Search for the cell housing the specified text and yield its (x, y) center coordinate. 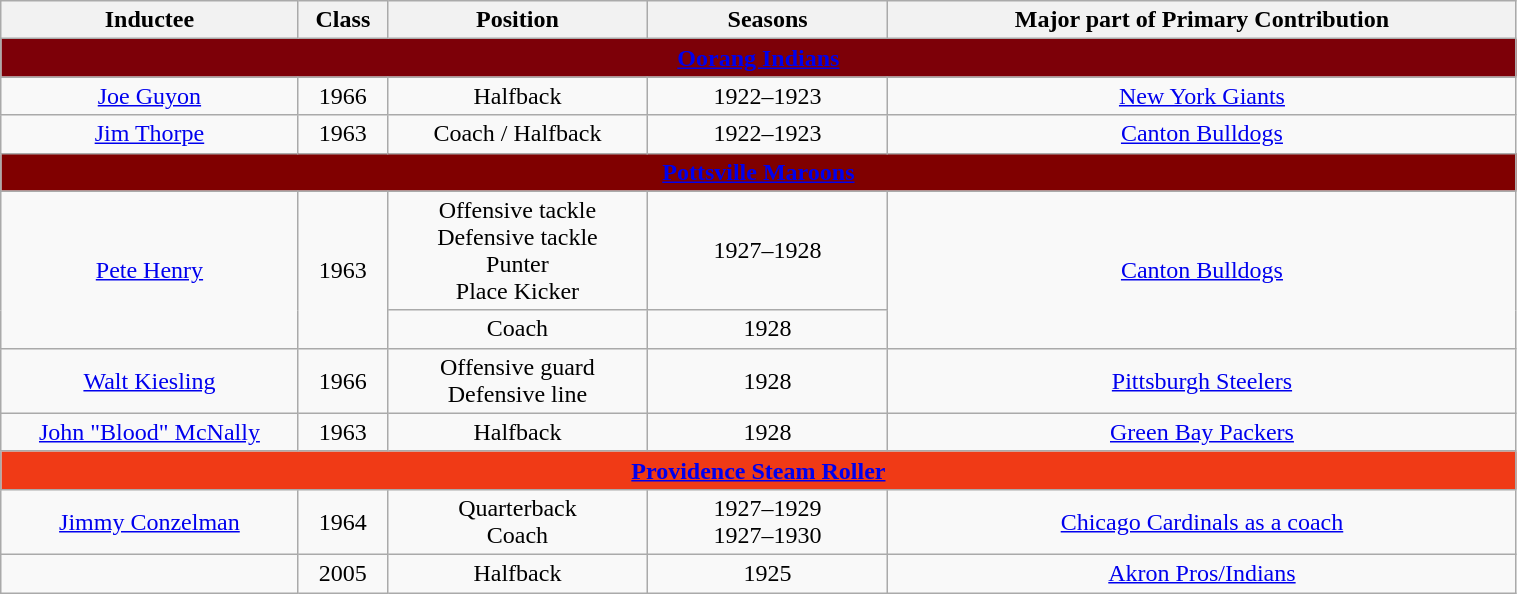
2005 (343, 573)
Inductee (150, 20)
Jim Thorpe (150, 134)
Akron Pros/Indians (1202, 573)
Oorang Indians (758, 58)
Green Bay Packers (1202, 432)
Offensive tackle Defensive tacklePunterPlace Kicker (518, 250)
New York Giants (1202, 96)
1964 (343, 522)
Seasons (768, 20)
QuarterbackCoach (518, 522)
Offensive guardDefensive line (518, 380)
John "Blood" McNally (150, 432)
1925 (768, 573)
Coach / Halfback (518, 134)
1927–1928 (768, 250)
Pete Henry (150, 270)
Coach (518, 329)
Joe Guyon (150, 96)
Position (518, 20)
Providence Steam Roller (758, 470)
Jimmy Conzelman (150, 522)
Class (343, 20)
Chicago Cardinals as a coach (1202, 522)
1927–19291927–1930 (768, 522)
Pittsburgh Steelers (1202, 380)
Walt Kiesling (150, 380)
Pottsville Maroons (758, 172)
Major part of Primary Contribution (1202, 20)
